Identify which cell holds the provided text, then report its [x, y] central coordinate. 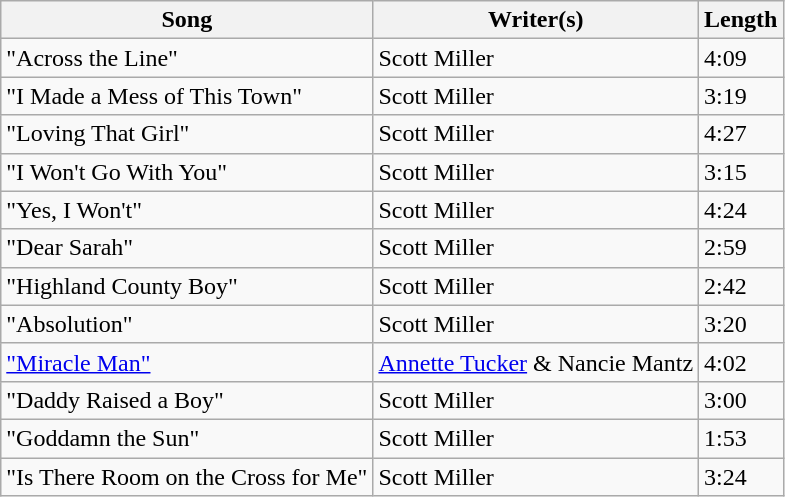
4:09 [741, 58]
Song [187, 20]
"Highland County Boy" [187, 286]
4:24 [741, 210]
3:20 [741, 324]
"I Won't Go With You" [187, 172]
"Goddamn the Sun" [187, 438]
3:00 [741, 400]
1:53 [741, 438]
3:24 [741, 477]
"Yes, I Won't" [187, 210]
"Is There Room on the Cross for Me" [187, 477]
"Across the Line" [187, 58]
2:42 [741, 286]
Length [741, 20]
4:02 [741, 362]
"Dear Sarah" [187, 248]
3:19 [741, 96]
"Daddy Raised a Boy" [187, 400]
3:15 [741, 172]
"Absolution" [187, 324]
4:27 [741, 134]
2:59 [741, 248]
"I Made a Mess of This Town" [187, 96]
Writer(s) [536, 20]
"Miracle Man" [187, 362]
Annette Tucker & Nancie Mantz [536, 362]
"Loving That Girl" [187, 134]
